Capture the cell that displays the provided text and extract its [X, Y] central coordinate. 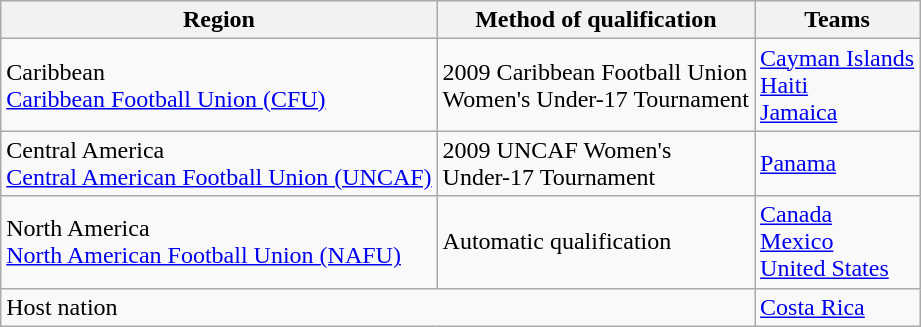
Method of qualification [596, 20]
Costa Rica [838, 307]
2009 UNCAF Women'sUnder-17 Tournament [596, 164]
CaribbeanCaribbean Football Union (CFU) [219, 85]
Cayman Islands Haiti Jamaica [838, 85]
2009 Caribbean Football UnionWomen's Under-17 Tournament [596, 85]
North AmericaNorth American Football Union (NAFU) [219, 242]
Panama [838, 164]
Host nation [378, 307]
Automatic qualification [596, 242]
Central AmericaCentral American Football Union (UNCAF) [219, 164]
Region [219, 20]
Teams [838, 20]
Canada Mexico United States [838, 242]
